For the text-containing cell, return its midpoint in [X, Y] coordinate format. 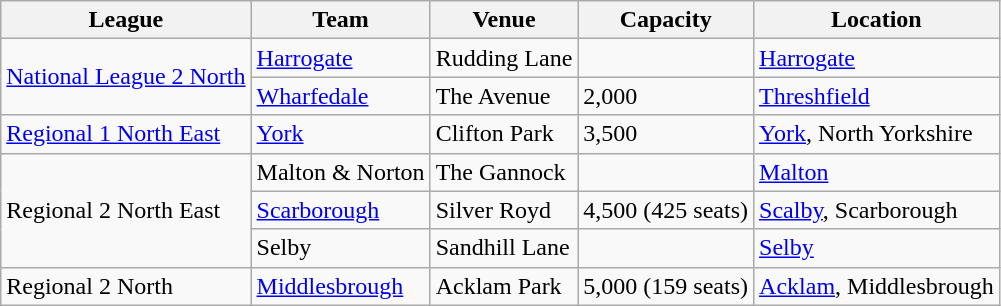
Scarborough [340, 210]
Sandhill Lane [504, 248]
Regional 2 North East [126, 210]
Acklam Park [504, 286]
Malton [877, 172]
National League 2 North [126, 77]
2,000 [666, 96]
4,500 (425 seats) [666, 210]
Middlesbrough [340, 286]
York, North Yorkshire [877, 134]
Clifton Park [504, 134]
Malton & Norton [340, 172]
York [340, 134]
The Gannock [504, 172]
The Avenue [504, 96]
Scalby, Scarborough [877, 210]
Capacity [666, 20]
Silver Royd [504, 210]
Threshfield [877, 96]
3,500 [666, 134]
Location [877, 20]
Regional 2 North [126, 286]
Rudding Lane [504, 58]
Team [340, 20]
Venue [504, 20]
Regional 1 North East [126, 134]
5,000 (159 seats) [666, 286]
Acklam, Middlesbrough [877, 286]
Wharfedale [340, 96]
League [126, 20]
